Capture the cell that displays the provided text and extract its [X, Y] central coordinate. 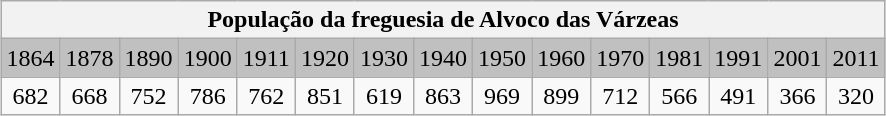
712 [620, 96]
619 [384, 96]
863 [442, 96]
1864 [30, 58]
1991 [738, 58]
491 [738, 96]
899 [562, 96]
762 [266, 96]
2001 [798, 58]
786 [208, 96]
1920 [324, 58]
682 [30, 96]
1930 [384, 58]
1911 [266, 58]
566 [680, 96]
366 [798, 96]
851 [324, 96]
1960 [562, 58]
752 [148, 96]
População da freguesia de Alvoco das Várzeas [443, 20]
1970 [620, 58]
1900 [208, 58]
1878 [90, 58]
1950 [502, 58]
1981 [680, 58]
1940 [442, 58]
2011 [856, 58]
1890 [148, 58]
969 [502, 96]
320 [856, 96]
668 [90, 96]
